From the cell containing the given text, extract its center point as [X, Y] coordinate. 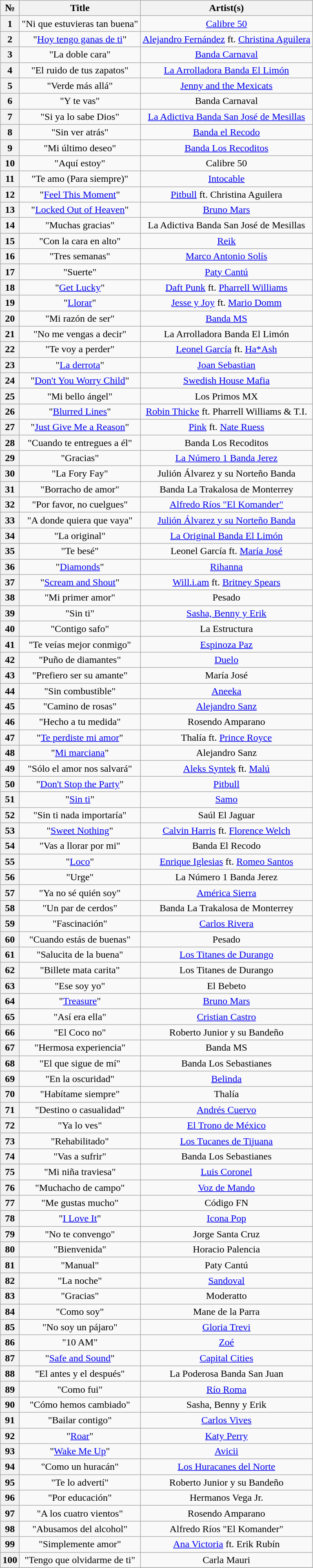
76 [10, 1188]
"I Love It" [80, 1219]
"Con la cara en alto" [80, 241]
Río Roma [226, 1389]
Moderatto [226, 1296]
"Feel This Moment" [80, 194]
Los Primos MX [226, 396]
90 [10, 1405]
94 [10, 1467]
"Sin combustible" [80, 691]
83 [10, 1296]
"La original" [80, 536]
47 [10, 738]
"Urge" [80, 877]
"Fascinación" [80, 923]
44 [10, 691]
41 [10, 644]
Jenny and the Mexicats [226, 86]
La Original Banda El Limón [226, 536]
Rihanna [226, 567]
73 [10, 1141]
"Blurred Lines" [80, 411]
Robin Thicke ft. Pharrell Williams & T.I. [226, 411]
Avicii [226, 1451]
64 [10, 1001]
33 [10, 520]
3 [10, 55]
11 [10, 179]
Saúl El Jaguar [226, 815]
91 [10, 1420]
98 [10, 1529]
46 [10, 722]
Marco Antonio Solís [226, 256]
"Cómo hemos cambiado" [80, 1405]
"Roar" [80, 1435]
"Ya lo ves" [80, 1125]
"Wake Me Up" [80, 1451]
"Sweet Nothing" [80, 830]
"Por favor, no cuelgues" [80, 505]
"A donde quiera que vaya" [80, 520]
"Suerte" [80, 272]
82 [10, 1281]
"Te amo (Para siempre)" [80, 179]
Código FN [226, 1203]
"Vas a llorar por mi" [80, 846]
14 [10, 225]
"Treasure" [80, 1001]
"Rehabilitado" [80, 1141]
68 [10, 1063]
86 [10, 1343]
El Trono de México [226, 1125]
Leonel García ft. Ha*Ash [226, 349]
"La derrota" [80, 365]
"Como soy" [80, 1312]
92 [10, 1435]
31 [10, 489]
"Camino de rosas" [80, 707]
17 [10, 272]
Alejandro Fernández ft. Christina Aguilera [226, 39]
96 [10, 1498]
"Y te vas" [80, 101]
Leonel García ft. María José [226, 551]
79 [10, 1234]
"Billete mata carita" [80, 970]
"Como fui" [80, 1389]
"Borracho de amor" [80, 489]
"Sin ti nada importaría" [80, 815]
Joan Sebastian [226, 365]
Carlos Rivera [226, 923]
"Verde más allá" [80, 86]
Andrés Cuervo [226, 1110]
"Mi primer amor" [80, 598]
Jorge Santa Cruz [226, 1234]
39 [10, 613]
"La noche" [80, 1281]
60 [10, 939]
"Puño de diamantes" [80, 660]
18 [10, 287]
"Te veías mejor conmigo" [80, 644]
Hermanos Vega Jr. [226, 1498]
63 [10, 986]
Intocable [226, 179]
"Te besé" [80, 551]
Thalía ft. Prince Royce [226, 738]
"Ni que estuvieras tan buena" [80, 24]
"Get Lucky" [80, 287]
"Contigo safo" [80, 629]
"A los cuatro vientos" [80, 1513]
"Locked Out of Heaven" [80, 210]
Capital Cities [226, 1358]
4 [10, 70]
Banda el Recodo [226, 132]
24 [10, 380]
32 [10, 505]
Cristian Castro [226, 1017]
19 [10, 303]
48 [10, 753]
Horacio Palencia [226, 1250]
43 [10, 675]
Los Tucanes de Tijuana [226, 1141]
"Tengo que olvidarme de ti" [80, 1560]
85 [10, 1327]
Zoé [226, 1343]
"Aquí estoy" [80, 163]
54 [10, 846]
10 [10, 163]
9 [10, 148]
27 [10, 427]
Reik [226, 241]
"Simplemente amor" [80, 1544]
Espinoza Paz [226, 644]
"Como un huracán" [80, 1467]
Samo [226, 799]
"En la oscuridad" [80, 1079]
8 [10, 132]
"Diamonds" [80, 567]
"Bienvenida" [80, 1250]
38 [10, 598]
"El que sigue de mí" [80, 1063]
Pink ft. Nate Ruess [226, 427]
"Mi bello ángel" [80, 396]
59 [10, 923]
"Destino o casualidad" [80, 1110]
88 [10, 1374]
"Te voy a perder" [80, 349]
"Cuando te entregues a él" [80, 442]
84 [10, 1312]
Title [80, 8]
29 [10, 458]
40 [10, 629]
42 [10, 660]
"Mi marciana" [80, 753]
"Abusamos del alcohol" [80, 1529]
Pitbull [226, 784]
53 [10, 830]
16 [10, 256]
Pitbull ft. Christina Aguilera [226, 194]
74 [10, 1156]
"No te convengo" [80, 1234]
Swedish House Mafia [226, 380]
"Mi último deseo" [80, 148]
1 [10, 24]
75 [10, 1172]
"Prefiero ser su amante" [80, 675]
15 [10, 241]
49 [10, 769]
Sandoval [226, 1281]
"Safe and Sound" [80, 1358]
58 [10, 908]
61 [10, 955]
"No soy un pájaro" [80, 1327]
22 [10, 349]
"El antes y el después" [80, 1374]
"Mi razón de ser" [80, 318]
65 [10, 1017]
12 [10, 194]
"Habítame siempre" [80, 1094]
Enrique Iglesias ft. Romeo Santos [226, 861]
"Si ya lo sabe Dios" [80, 117]
Luis Coronel [226, 1172]
Daft Punk ft. Pharrell Williams [226, 287]
Carlos Vives [226, 1420]
13 [10, 210]
"Muchacho de campo" [80, 1188]
Aleks Syntek ft. Malú [226, 769]
Jesse y Joy ft. Mario Domm [226, 303]
55 [10, 861]
"Loco" [80, 861]
"Muchas gracias" [80, 225]
69 [10, 1079]
Katy Perry [226, 1435]
95 [10, 1482]
Mane de la Parra [226, 1312]
56 [10, 877]
99 [10, 1544]
"Ya no sé quién soy" [80, 892]
Los Huracanes del Norte [226, 1467]
"Bailar contigo" [80, 1420]
Aneeka [226, 691]
89 [10, 1389]
93 [10, 1451]
77 [10, 1203]
"No me vengas a decir" [80, 334]
"Mi niña traviesa" [80, 1172]
"Así era ella" [80, 1017]
97 [10, 1513]
67 [10, 1048]
2 [10, 39]
"Tres semanas" [80, 256]
6 [10, 101]
"Cuando estás de buenas" [80, 939]
"Llorar" [80, 303]
María José [226, 675]
"Don't You Worry Child" [80, 380]
La Estructura [226, 629]
"La Fory Fay" [80, 474]
"La doble cara" [80, 55]
"Un par de cerdos" [80, 908]
78 [10, 1219]
Duelo [226, 660]
Calvin Harris ft. Florence Welch [226, 830]
"Te perdiste mi amor" [80, 738]
La Poderosa Banda San Juan [226, 1374]
30 [10, 474]
"Manual" [80, 1265]
"Me gustas mucho" [80, 1203]
26 [10, 411]
"Por educación" [80, 1498]
Carla Mauri [226, 1560]
100 [10, 1560]
Ana Victoria ft. Erik Rubín [226, 1544]
"Sólo el amor nos salvará" [80, 769]
57 [10, 892]
Thalía [226, 1094]
"Ese soy yo" [80, 986]
81 [10, 1265]
25 [10, 396]
34 [10, 536]
Gloria Trevi [226, 1327]
Banda El Recodo [226, 846]
35 [10, 551]
87 [10, 1358]
37 [10, 582]
71 [10, 1110]
Artist(s) [226, 8]
23 [10, 365]
Icona Pop [226, 1219]
7 [10, 117]
"Salucita de la buena" [80, 955]
"Hoy tengo ganas de ti" [80, 39]
Belinda [226, 1079]
66 [10, 1032]
21 [10, 334]
El Bebeto [226, 986]
Voz de Mando [226, 1188]
"Hermosa experiencia" [80, 1048]
"Te lo advertí" [80, 1482]
36 [10, 567]
"Scream and Shout" [80, 582]
"Vas a sufrir" [80, 1156]
"Don't Stop the Party" [80, 784]
№ [10, 8]
"Sin ver atrás" [80, 132]
"Hecho a tu medida" [80, 722]
"El Coco no" [80, 1032]
80 [10, 1250]
Will.i.am ft. Britney Spears [226, 582]
51 [10, 799]
70 [10, 1094]
72 [10, 1125]
62 [10, 970]
"10 AM" [80, 1343]
50 [10, 784]
América Sierra [226, 892]
"Just Give Me a Reason" [80, 427]
5 [10, 86]
52 [10, 815]
20 [10, 318]
"El ruido de tus zapatos" [80, 70]
28 [10, 442]
45 [10, 707]
